Determine the [X, Y] coordinate at the center of the cell enclosing the given text.  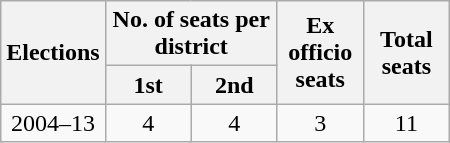
1st [148, 85]
3 [320, 123]
Ex officio seats [320, 52]
11 [406, 123]
No. of seats per district [191, 34]
2nd [234, 85]
Elections [53, 52]
Total seats [406, 52]
2004–13 [53, 123]
